Pinpoint the cell where the given text exists, returning its [X, Y] midpoint coordinate. 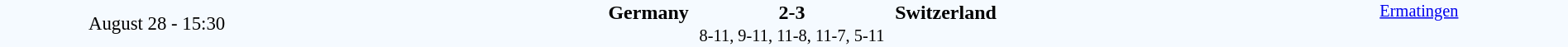
Ermatingen [1419, 23]
8-11, 9-11, 11-8, 11-7, 5-11 [792, 36]
2-3 [791, 12]
Germany [501, 12]
Switzerland [1082, 12]
August 28 - 15:30 [157, 23]
